Determine the (X, Y) coordinate at the center of the cell enclosing the given text.  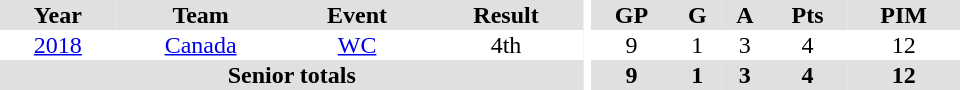
WC (358, 45)
Senior totals (292, 75)
Event (358, 15)
A (745, 15)
Team (201, 15)
2018 (58, 45)
Year (58, 15)
Result (506, 15)
Pts (808, 15)
4th (506, 45)
Canada (201, 45)
PIM (904, 15)
GP (631, 15)
G (698, 15)
